Extract the [X, Y] coordinate from the center of the cell holding the provided text.  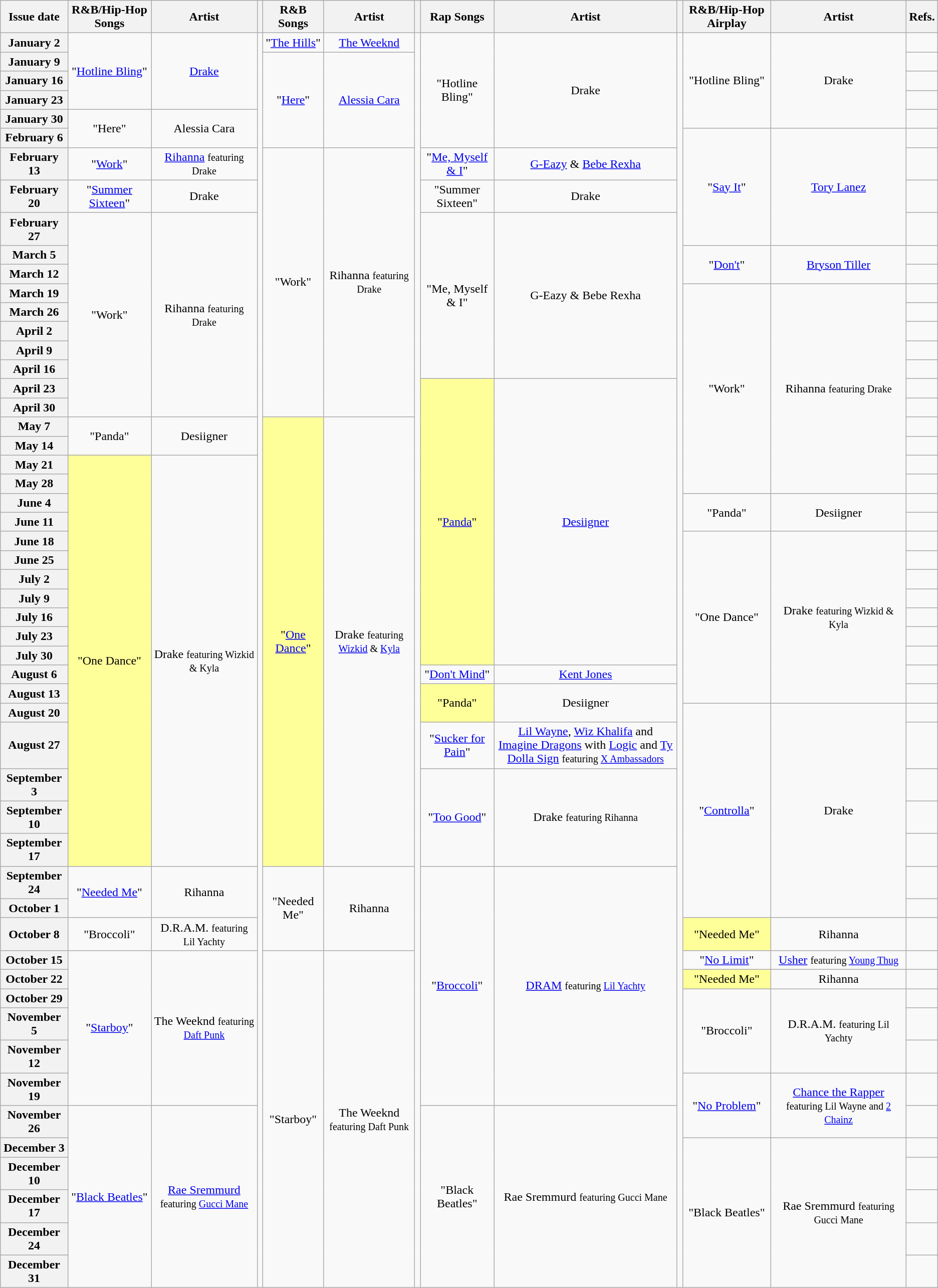
April 2 [34, 331]
DRAM featuring Lil Yachty [585, 986]
Chance the Rapper featuring Lil Wayne and 2 Chainz [838, 1106]
August 13 [34, 694]
October 1 [34, 908]
Lil Wayne, Wiz Khalifa and Imagine Dragons with Logic and Ty Dolla Sign featuring X Ambassadors [585, 745]
Kent Jones [585, 675]
August 20 [34, 713]
Refs. [922, 17]
March 19 [34, 293]
December 10 [34, 1174]
May 14 [34, 446]
R&B/Hip-Hop Airplay [727, 17]
November 5 [34, 1024]
Drake featuring Rihanna [585, 817]
Issue date [34, 17]
March 12 [34, 274]
Usher featuring Young Thug [838, 960]
"No Limit" [727, 960]
R&B Songs [293, 17]
April 16 [34, 369]
August 27 [34, 745]
September 17 [34, 850]
September 3 [34, 785]
January 16 [34, 81]
January 30 [34, 119]
September 10 [34, 817]
August 6 [34, 675]
R&B/Hip-Hop Songs [109, 17]
October 22 [34, 979]
December 17 [34, 1206]
February 20 [34, 196]
December 24 [34, 1239]
May 21 [34, 465]
"The Hills" [293, 43]
"Don't Mind" [457, 675]
June 11 [34, 522]
March 5 [34, 255]
December 31 [34, 1271]
April 30 [34, 407]
November 19 [34, 1090]
April 9 [34, 350]
"Say It" [727, 186]
September 24 [34, 882]
October 29 [34, 998]
Tory Lanez [838, 186]
"Don't" [727, 264]
May 7 [34, 426]
January 9 [34, 62]
July 2 [34, 579]
"Sucker for Pain" [457, 745]
June 4 [34, 503]
March 26 [34, 312]
November 12 [34, 1056]
"Too Good" [457, 817]
July 23 [34, 636]
July 16 [34, 617]
December 3 [34, 1148]
Bryson Tiller [838, 264]
"No Problem" [727, 1106]
February 6 [34, 138]
April 23 [34, 388]
October 8 [34, 934]
The Weeknd [369, 43]
July 30 [34, 656]
November 26 [34, 1122]
"Controlla" [727, 810]
June 25 [34, 560]
February 13 [34, 163]
May 28 [34, 484]
July 9 [34, 598]
June 18 [34, 541]
January 2 [34, 43]
October 15 [34, 960]
Rap Songs [457, 17]
February 27 [34, 229]
January 23 [34, 100]
